Detect which cell encompasses the target text, then output its [X, Y] center coordinate. 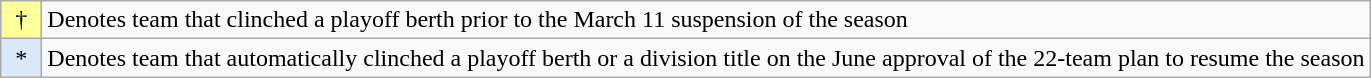
Denotes team that clinched a playoff berth prior to the March 11 suspension of the season [706, 20]
† [22, 20]
* [22, 58]
Denotes team that automatically clinched a playoff berth or a division title on the June approval of the 22-team plan to resume the season [706, 58]
